Determine the (X, Y) coordinate at the center of the cell enclosing the given text.  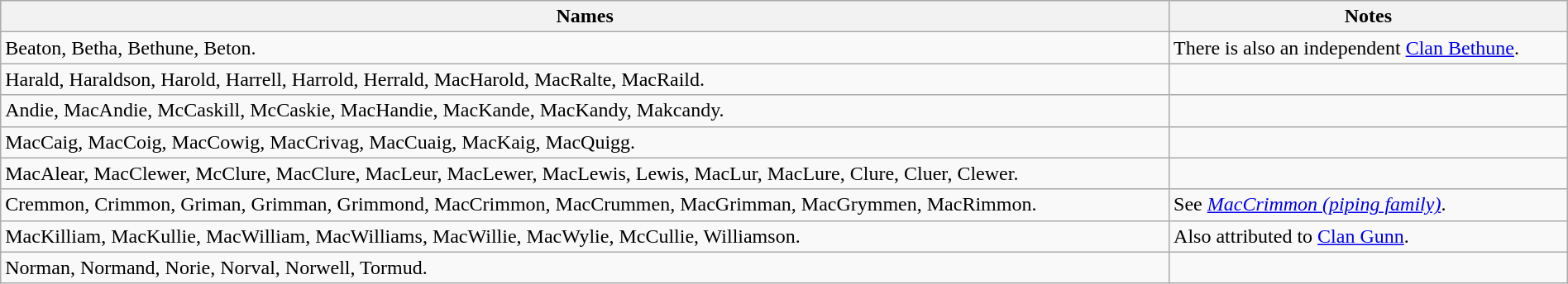
Norman, Normand, Norie, Norval, Norwell, Tormud. (586, 267)
Andie, MacAndie, McCaskill, McCaskie, MacHandie, MacKande, MacKandy, Makcandy. (586, 111)
MacAlear, MacClewer, McClure, MacClure, MacLeur, MacLewer, MacLewis, Lewis, MacLur, MacLure, Clure, Cluer, Clewer. (586, 173)
Cremmon, Crimmon, Griman, Grimman, Grimmond, MacCrimmon, MacCrummen, MacGrimman, MacGrymmen, MacRimmon. (586, 205)
See MacCrimmon (piping family). (1369, 205)
MacCaig, MacCoig, MacCowig, MacCrivag, MacCuaig, MacKaig, MacQuigg. (586, 142)
Harald, Haraldson, Harold, Harrell, Harrold, Herrald, MacHarold, MacRalte, MacRaild. (586, 79)
There is also an independent Clan Bethune. (1369, 48)
Beaton, Betha, Bethune, Beton. (586, 48)
Notes (1369, 17)
Also attributed to Clan Gunn. (1369, 236)
MacKilliam, MacKullie, MacWilliam, MacWilliams, MacWillie, MacWylie, McCullie, Williamson. (586, 236)
Names (586, 17)
